Return [X, Y] of the center of cell containing provided text 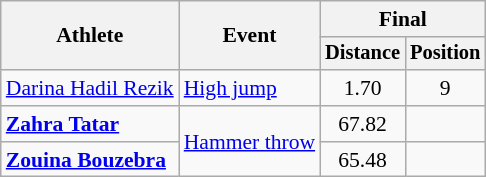
Event [250, 36]
Final [402, 19]
High jump [250, 88]
Athlete [90, 36]
Hammer throw [250, 142]
1.70 [362, 88]
Distance [362, 54]
9 [445, 88]
Position [445, 54]
67.82 [362, 124]
Zahra Tatar [90, 124]
Darina Hadil Rezik [90, 88]
